From the cell containing the given text, extract its center point as [X, Y] coordinate. 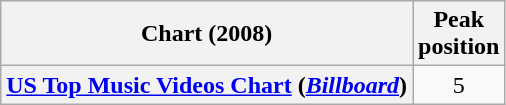
5 [459, 85]
Chart (2008) [207, 34]
US Top Music Videos Chart (Billboard) [207, 85]
Peakposition [459, 34]
